Search for the cell housing the specified text and yield its (X, Y) center coordinate. 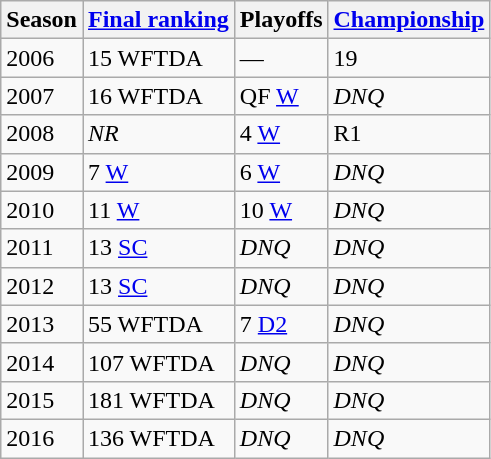
2011 (42, 248)
4 W (281, 134)
55 WFTDA (158, 324)
R1 (409, 134)
2010 (42, 210)
7 D2 (281, 324)
6 W (281, 172)
2013 (42, 324)
QF W (281, 96)
2014 (42, 362)
NR (158, 134)
11 W (158, 210)
107 WFTDA (158, 362)
2009 (42, 172)
181 WFTDA (158, 400)
2015 (42, 400)
Final ranking (158, 20)
16 WFTDA (158, 96)
7 W (158, 172)
2006 (42, 58)
Playoffs (281, 20)
10 W (281, 210)
2016 (42, 438)
— (281, 58)
136 WFTDA (158, 438)
2012 (42, 286)
2008 (42, 134)
2007 (42, 96)
Championship (409, 20)
19 (409, 58)
15 WFTDA (158, 58)
Season (42, 20)
